Return the (x, y) coordinate for the center point of the cell that contains the specified text.  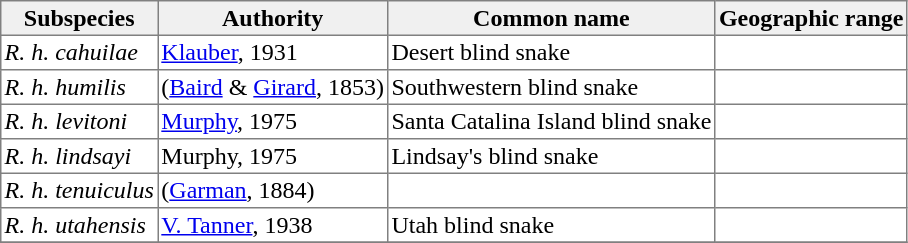
Geographic range (811, 18)
Klauber, 1931 (273, 52)
R. h. humilis (80, 87)
R. h. levitoni (80, 121)
Santa Catalina Island blind snake (552, 121)
Subspecies (80, 18)
Southwestern blind snake (552, 87)
R. h. lindsayi (80, 156)
Lindsay's blind snake (552, 156)
Utah blind snake (552, 225)
R. h. utahensis (80, 225)
R. h. cahuilae (80, 52)
Authority (273, 18)
V. Tanner, 1938 (273, 225)
R. h. tenuiculus (80, 190)
(Baird & Girard, 1853) (273, 87)
Desert blind snake (552, 52)
Common name (552, 18)
(Garman, 1884) (273, 190)
